Scan for the cell matching the given text and deliver its (x, y) coordinate at center. 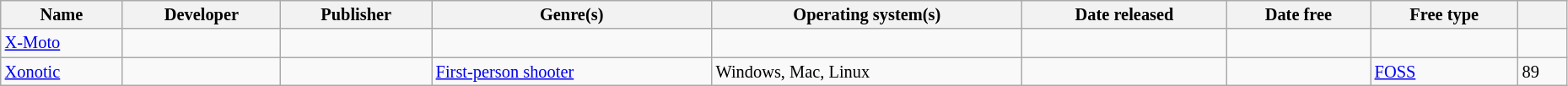
89 (1543, 72)
Name (62, 14)
Developer (202, 14)
Publisher (356, 14)
Xonotic (62, 72)
Operating system(s) (867, 14)
Genre(s) (572, 14)
FOSS (1444, 72)
Date free (1299, 14)
First-person shooter (572, 72)
X-Moto (62, 43)
Free type (1444, 14)
Windows, Mac, Linux (867, 72)
Date released (1124, 14)
